Locate the cell with the specified text and output its [X, Y] center coordinate. 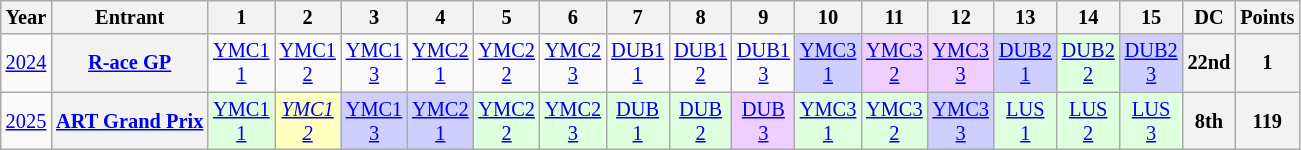
DC [1210, 17]
2025 [26, 121]
DUB23 [1152, 63]
10 [828, 17]
2024 [26, 63]
DUB22 [1088, 63]
LUS3 [1152, 121]
15 [1152, 17]
2 [307, 17]
Year [26, 17]
LUS2 [1088, 121]
R-ace GP [130, 63]
Entrant [130, 17]
7 [638, 17]
DUB13 [764, 63]
11 [894, 17]
8th [1210, 121]
DUB12 [700, 63]
ART Grand Prix [130, 121]
9 [764, 17]
DUB21 [1026, 63]
13 [1026, 17]
4 [440, 17]
8 [700, 17]
119 [1267, 121]
DUB11 [638, 63]
3 [374, 17]
6 [573, 17]
DUB3 [764, 121]
DUB1 [638, 121]
5 [506, 17]
12 [961, 17]
Points [1267, 17]
14 [1088, 17]
DUB2 [700, 121]
22nd [1210, 63]
LUS1 [1026, 121]
